Provide the (x, y) coordinate of the cell's center where the given text is located.  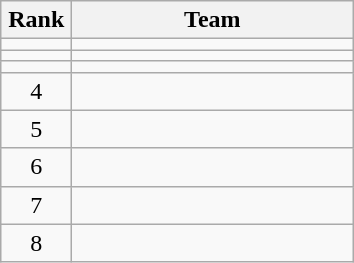
7 (36, 205)
8 (36, 243)
Rank (36, 20)
5 (36, 129)
4 (36, 91)
6 (36, 167)
Team (212, 20)
